From the cell containing the given text, extract its center point as (x, y) coordinate. 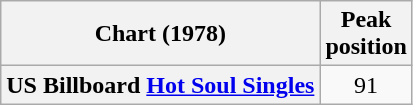
Chart (1978) (160, 34)
Peakposition (366, 34)
91 (366, 85)
US Billboard Hot Soul Singles (160, 85)
